Capture the cell that displays the provided text and extract its (X, Y) central coordinate. 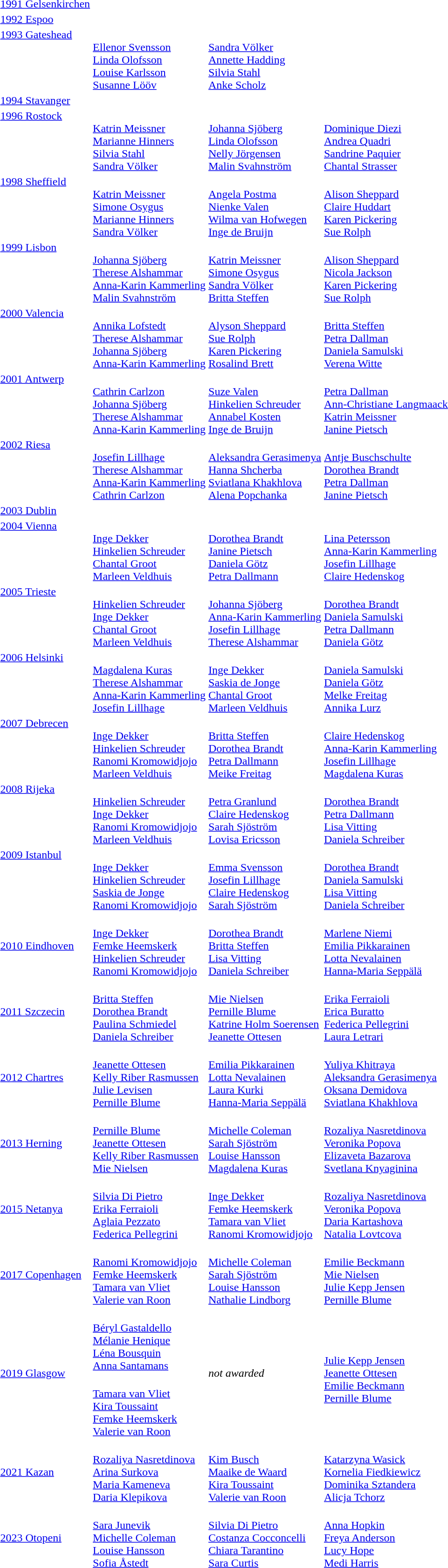
Katrin MeissnerSimone OsygusMarianne HinnersSandra Völker (149, 207)
Hinkelien SchreuderInge DekkerRanomi KromowidjojoMarleen Veldhuis (149, 814)
Britta SteffenDorothea BrandtPaulina SchmiedelDaniela Schreiber (149, 1011)
Jeanette OttesenKelly Riber RasmussenJulie LevisenPernille Blume (149, 1077)
Kim BuschMaaike de WaardKira ToussaintValerie van Roon (265, 1472)
Inge Dekker Saskia de Jonge Chantal Groot Marleen Veldhuis (265, 683)
Angela PostmaNienke ValenWilma van HofwegenInge de Bruijn (265, 207)
Katrin MeissnerSimone OsygusSandra VölkerBritta Steffen (265, 272)
Alyson SheppardSue RolphKaren PickeringRosalind Brett (265, 338)
Inge DekkerHinkelien SchreuderRanomi KromowidjojoMarleen Veldhuis (149, 748)
Sandra VölkerAnnette HaddingSilvia StahlAnke Scholz (265, 60)
Inge DekkerHinkelien SchreuderChantal GrootMarleen Veldhuis (149, 551)
Cathrin CarlzonJohanna SjöbergTherese AlshammarAnna-Karin Kammerling (149, 404)
Johanna SjöbergAnna-Karin KammerlingJosefin LillhageTherese Alshammar (265, 617)
Hinkelien SchreuderInge DekkerChantal GrootMarleen Veldhuis (149, 617)
Michelle ColemanSarah SjöströmLouise HanssonNathalie Lindborg (265, 1275)
Britta SteffenDorothea BrandtPetra DallmannMeike Freitag (265, 748)
Tamara van VlietKira ToussaintFemke HeemskerkValerie van Roon (149, 1406)
Dorothea BrandtBritta SteffenLisa VittingDaniela Schreiber (265, 946)
Johanna SjöbergLinda OlofssonNelly JörgensenMalin Svahnström (265, 141)
Béryl GastaldelloMélanie HeniqueLéna BousquinAnna Santamans (149, 1340)
Inge DekkerFemke HeemskerkHinkelien SchreuderRanomi Kromowidjojo (149, 946)
Aleksandra GerasimenyaHanna ShcherbaSviatlana KhakhlovaAlena Popchanka (265, 470)
Pernille BlumeJeanette OttesenKelly Riber RasmussenMie Nielsen (149, 1143)
Inge DekkerHinkelien SchreuderSaskia de JongeRanomi Kromowidjojo (149, 880)
Emma SvenssonJosefin LillhageClaire HedenskogSarah Sjöström (265, 880)
Silvia Di PietroErika FerraioliAglaia PezzatoFederica Pellegrini (149, 1209)
Magdalena Kuras Therese Alshammar Anna-Karin Kammerling Josefin Lillhage (149, 683)
Emilia PikkarainenLotta NevalainenLaura KurkiHanna-Maria Seppälä (265, 1077)
Annika LofstedtTherese AlshammarJohanna SjöbergAnna-Karin Kammerling (149, 338)
Petra GranlundClaire HedenskogSarah SjöströmLovisa Ericsson (265, 814)
not awarded (265, 1373)
Suze ValenHinkelien SchreuderAnnabel KostenInge de Bruijn (265, 404)
Ranomi KromowidjojoFemke HeemskerkTamara van VlietValerie van Roon (149, 1275)
Michelle ColemanSarah SjöströmLouise HanssonMagdalena Kuras (265, 1143)
Johanna SjöbergTherese AlshammarAnna-Karin KammerlingMalin Svahnström (149, 272)
Rozaliya NasretdinovaArina SurkovaMaria KamenevaDaria Klepikova (149, 1472)
Inge DekkerFemke HeemskerkTamara van VlietRanomi Kromowidjojo (265, 1209)
Mie NielsenPernille BlumeKatrine Holm SoerensenJeanette Ottesen (265, 1011)
Ellenor SvenssonLinda OlofssonLouise KarlssonSusanne Lööv (149, 60)
Josefin LillhageTherese AlshammarAnna-Karin KammerlingCathrin Carlzon (149, 470)
Dorothea BrandtJanine PietschDaniela GötzPetra Dallmann (265, 551)
Katrin MeissnerMarianne HinnersSilvia StahlSandra Völker (149, 141)
